Return (x, y) of the center of cell containing provided text 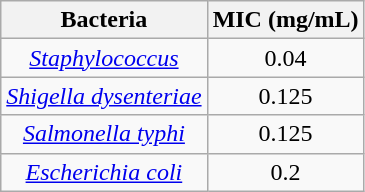
0.2 (286, 172)
0.04 (286, 58)
Bacteria (104, 20)
MIC (mg/mL) (286, 20)
Salmonella typhi (104, 134)
Escherichia coli (104, 172)
Shigella dysenteriae (104, 96)
Staphylococcus (104, 58)
